From the cell containing the given text, extract its center point as (X, Y) coordinate. 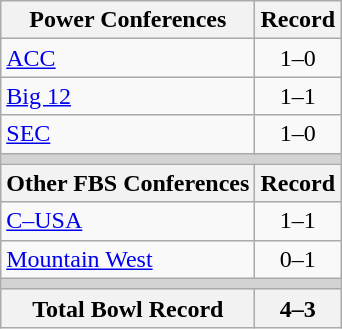
Big 12 (128, 96)
4–3 (298, 308)
Power Conferences (128, 20)
ACC (128, 58)
C–USA (128, 221)
Total Bowl Record (128, 308)
Other FBS Conferences (128, 183)
0–1 (298, 259)
SEC (128, 134)
Mountain West (128, 259)
